Search for the cell housing the specified text and yield its [x, y] center coordinate. 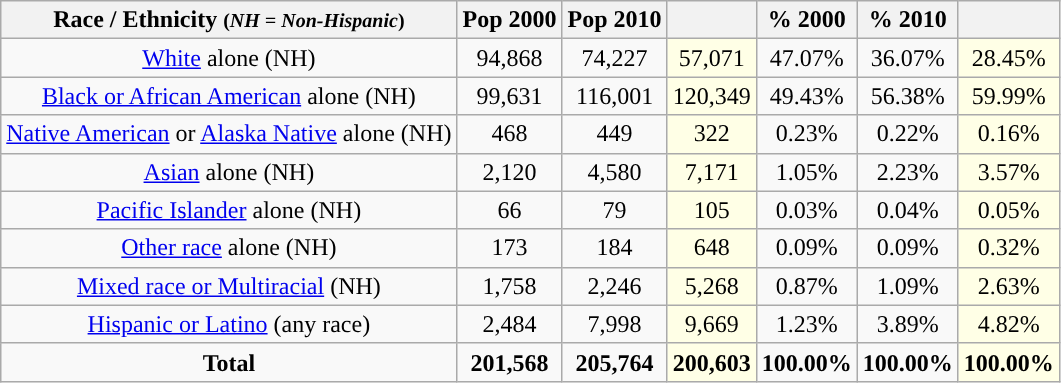
Hispanic or Latino (any race) [229, 324]
94,868 [510, 58]
99,631 [510, 96]
205,764 [614, 362]
2.63% [1008, 286]
1.05% [806, 172]
0.23% [806, 134]
449 [614, 134]
2,120 [510, 172]
% 2010 [908, 20]
1.09% [908, 286]
2,484 [510, 324]
56.38% [908, 96]
105 [712, 210]
59.99% [1008, 96]
White alone (NH) [229, 58]
4,580 [614, 172]
36.07% [908, 58]
% 2000 [806, 20]
Pop 2010 [614, 20]
Pacific Islander alone (NH) [229, 210]
120,349 [712, 96]
Race / Ethnicity (NH = Non-Hispanic) [229, 20]
116,001 [614, 96]
0.05% [1008, 210]
468 [510, 134]
Mixed race or Multiracial (NH) [229, 286]
2,246 [614, 286]
3.89% [908, 324]
28.45% [1008, 58]
0.16% [1008, 134]
5,268 [712, 286]
49.43% [806, 96]
184 [614, 248]
2.23% [908, 172]
47.07% [806, 58]
648 [712, 248]
0.04% [908, 210]
7,998 [614, 324]
9,669 [712, 324]
1.23% [806, 324]
Total [229, 362]
0.87% [806, 286]
3.57% [1008, 172]
0.22% [908, 134]
4.82% [1008, 324]
200,603 [712, 362]
7,171 [712, 172]
Black or African American alone (NH) [229, 96]
Asian alone (NH) [229, 172]
1,758 [510, 286]
66 [510, 210]
Native American or Alaska Native alone (NH) [229, 134]
Other race alone (NH) [229, 248]
0.32% [1008, 248]
57,071 [712, 58]
173 [510, 248]
74,227 [614, 58]
0.03% [806, 210]
322 [712, 134]
201,568 [510, 362]
79 [614, 210]
Pop 2000 [510, 20]
